Scan for the cell matching the given text and deliver its (X, Y) coordinate at center. 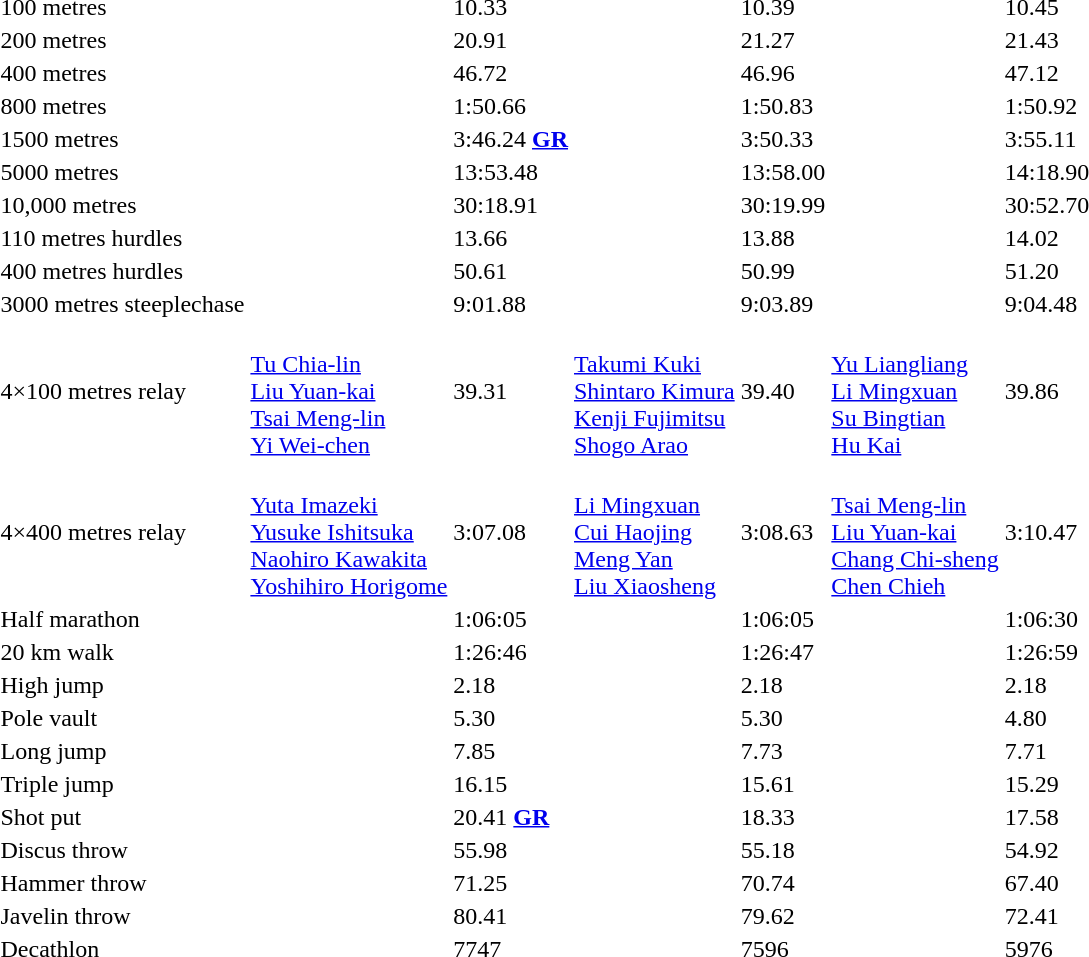
46.72 (511, 73)
Takumi KukiShintaro KimuraKenji FujimitsuShogo Arao (655, 391)
21.27 (783, 40)
15.61 (783, 784)
Yu LiangliangLi MingxuanSu BingtianHu Kai (915, 391)
3:46.24 GR (511, 139)
39.31 (511, 391)
13.66 (511, 238)
3:08.63 (783, 532)
79.62 (783, 916)
55.18 (783, 850)
1:26:47 (783, 652)
9:01.88 (511, 304)
18.33 (783, 817)
1:50.66 (511, 106)
20.41 GR (511, 817)
7.85 (511, 751)
46.96 (783, 73)
Li MingxuanCui HaojingMeng YanLiu Xiaosheng (655, 532)
Yuta ImazekiYusuke IshitsukaNaohiro KawakitaYoshihiro Horigome (349, 532)
30:18.91 (511, 205)
13:58.00 (783, 172)
Tsai Meng-linLiu Yuan-kaiChang Chi-shengChen Chieh (915, 532)
1:50.83 (783, 106)
80.41 (511, 916)
71.25 (511, 883)
3:07.08 (511, 532)
16.15 (511, 784)
70.74 (783, 883)
20.91 (511, 40)
Tu Chia-linLiu Yuan-kaiTsai Meng-linYi Wei-chen (349, 391)
39.40 (783, 391)
3:50.33 (783, 139)
30:19.99 (783, 205)
9:03.89 (783, 304)
13.88 (783, 238)
55.98 (511, 850)
50.99 (783, 271)
13:53.48 (511, 172)
7.73 (783, 751)
1:26:46 (511, 652)
50.61 (511, 271)
